Return the [x, y] coordinate for the center point of the cell that contains the specified text.  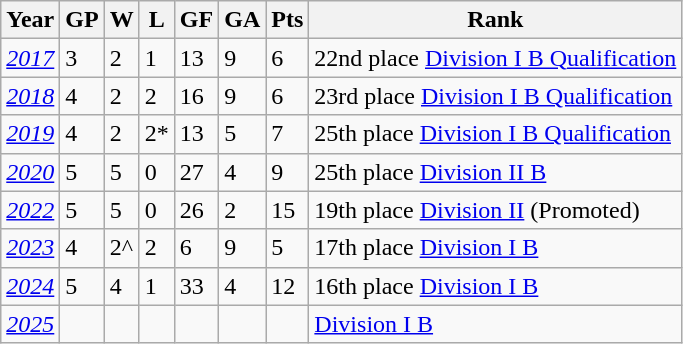
16th place Division I B [496, 286]
Division I B [496, 324]
Pts [288, 20]
2^ [122, 248]
26 [196, 210]
25th place Division II B [496, 172]
17th place Division I B [496, 248]
W [122, 20]
L [156, 20]
22nd place Division I B Qualification [496, 58]
GP [82, 20]
27 [196, 172]
25th place Division I B Qualification [496, 134]
23rd place Division I B Qualification [496, 96]
GF [196, 20]
16 [196, 96]
2020 [30, 172]
7 [288, 134]
2025 [30, 324]
19th place Division II (Promoted) [496, 210]
2022 [30, 210]
2023 [30, 248]
2* [156, 134]
12 [288, 286]
33 [196, 286]
15 [288, 210]
2017 [30, 58]
Year [30, 20]
2019 [30, 134]
Rank [496, 20]
2024 [30, 286]
GA [242, 20]
2018 [30, 96]
3 [82, 58]
